Provide the [x, y] coordinate of the cell's center where the given text is located.  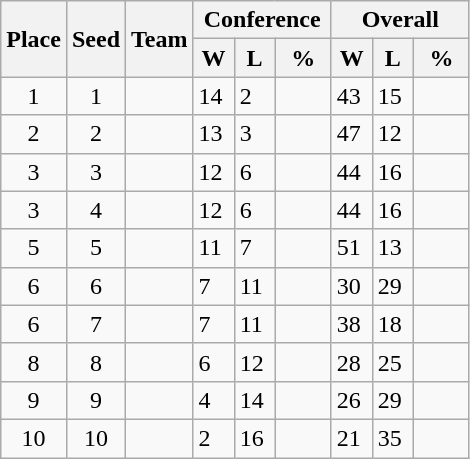
Conference [262, 20]
18 [392, 324]
Seed [96, 39]
21 [352, 438]
Place [34, 39]
43 [352, 96]
38 [352, 324]
47 [352, 134]
28 [352, 362]
51 [352, 248]
25 [392, 362]
15 [392, 96]
Overall [400, 20]
Team [160, 39]
30 [352, 286]
26 [352, 400]
35 [392, 438]
